Locate the cell with the specified text and output its (X, Y) center coordinate. 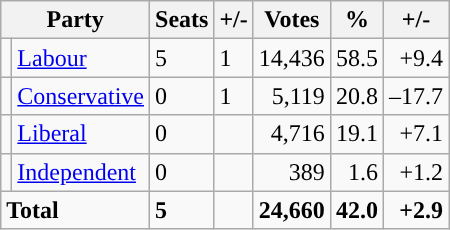
1.6 (356, 172)
20.8 (356, 96)
19.1 (356, 134)
Total (76, 210)
24,660 (292, 210)
+1.2 (416, 172)
+7.1 (416, 134)
Independent (81, 172)
14,436 (292, 58)
4,716 (292, 134)
+2.9 (416, 210)
Labour (81, 58)
5,119 (292, 96)
Party (76, 20)
42.0 (356, 210)
Seats (182, 20)
Conservative (81, 96)
Liberal (81, 134)
–17.7 (416, 96)
% (356, 20)
+9.4 (416, 58)
389 (292, 172)
58.5 (356, 58)
Votes (292, 20)
